Scan for the cell matching the given text and deliver its (x, y) coordinate at center. 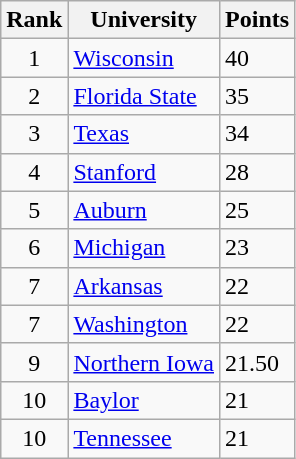
35 (258, 96)
25 (258, 210)
23 (258, 248)
Stanford (144, 172)
Florida State (144, 96)
28 (258, 172)
Wisconsin (144, 58)
Points (258, 20)
34 (258, 134)
4 (34, 172)
3 (34, 134)
2 (34, 96)
6 (34, 248)
Washington (144, 324)
Baylor (144, 400)
9 (34, 362)
Michigan (144, 248)
5 (34, 210)
Rank (34, 20)
21.50 (258, 362)
Tennessee (144, 438)
Auburn (144, 210)
1 (34, 58)
40 (258, 58)
University (144, 20)
Arkansas (144, 286)
Northern Iowa (144, 362)
Texas (144, 134)
